Identify which cell holds the provided text, then report its (X, Y) central coordinate. 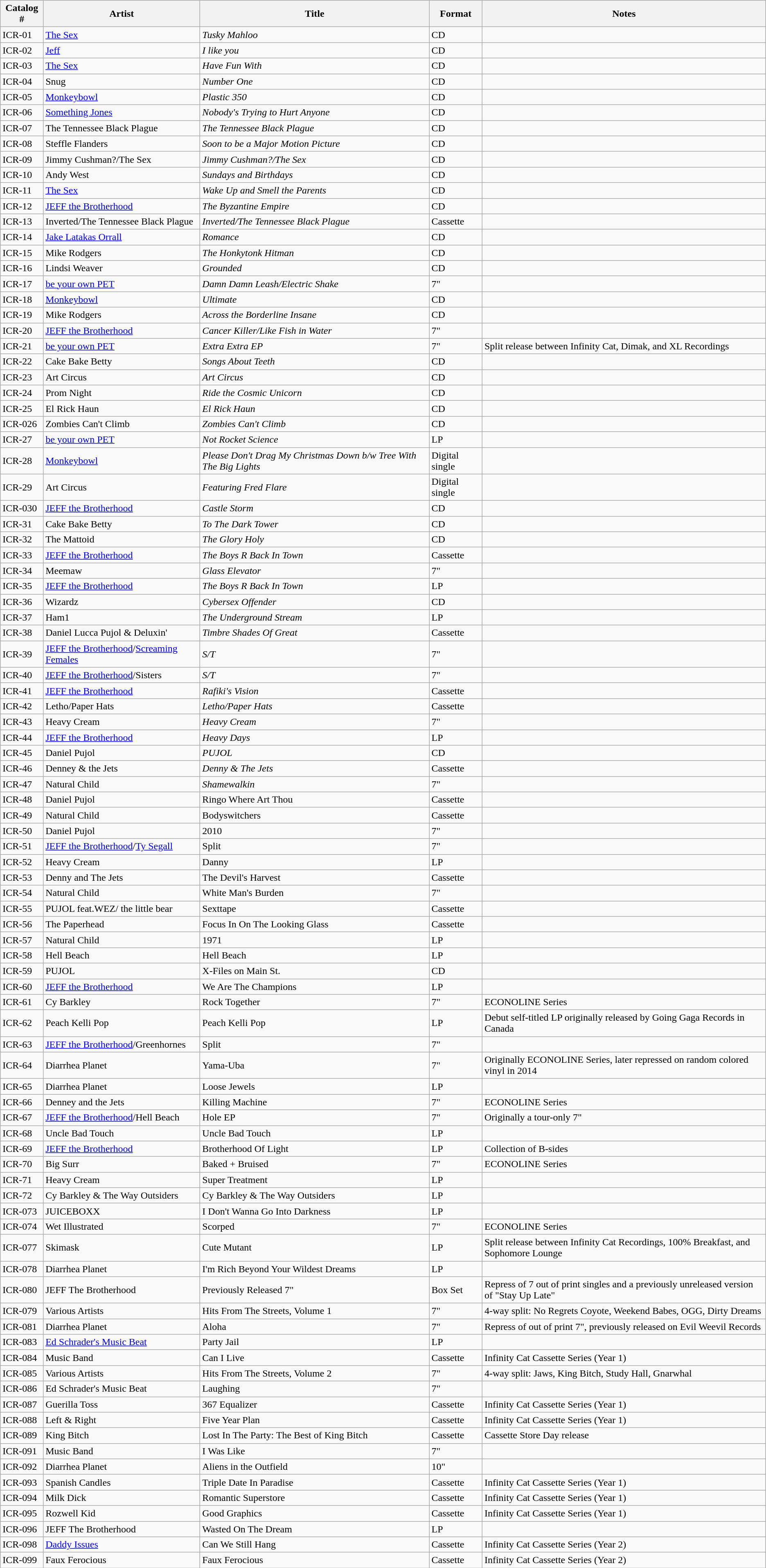
Title (315, 14)
ICR-65 (22, 1087)
Meemaw (122, 571)
ICR-15 (22, 253)
ICR-67 (22, 1118)
Triple Date In Paradise (315, 1482)
Previously Released 7" (315, 1290)
ICR-084 (22, 1358)
ICR-44 (22, 738)
White Man's Burden (315, 893)
367 Equalizer (315, 1404)
ICR-68 (22, 1133)
ICR-099 (22, 1560)
ICR-37 (22, 617)
Left & Right (122, 1420)
Debut self-titled LP originally released by Going Gaga Records in Canada (624, 1024)
ICR-086 (22, 1389)
Killing Machine (315, 1102)
ICR-083 (22, 1342)
ICR-46 (22, 769)
Glass Elevator (315, 571)
PUJOL feat.WEZ/ the little bear (122, 909)
ICR-57 (22, 940)
Box Set (456, 1290)
Notes (624, 14)
Big Surr (122, 1164)
Bodyswitchers (315, 815)
ICR-43 (22, 722)
Not Rocket Science (315, 439)
Brotherhood Of Light (315, 1149)
10" (456, 1467)
Baked + Bruised (315, 1164)
ICR-06 (22, 112)
ICR-58 (22, 955)
ICR-50 (22, 831)
Cassette Store Day release (624, 1435)
ICR-098 (22, 1545)
ICR-074 (22, 1226)
Daniel Lucca Pujol & Deluxin' (122, 633)
ICR-41 (22, 691)
ICR-72 (22, 1195)
ICR-69 (22, 1149)
Party Jail (315, 1342)
ICR-36 (22, 602)
ICR-64 (22, 1065)
Across the Borderline Insane (315, 315)
Grounded (315, 268)
Cute Mutant (315, 1248)
ICR-030 (22, 508)
Hits From The Streets, Volume 1 (315, 1311)
ICR-31 (22, 524)
Shamewalkin (315, 784)
JEFF the Brotherhood/Sisters (122, 675)
ICR-12 (22, 206)
ICR-51 (22, 846)
ICR-09 (22, 159)
Nobody's Trying to Hurt Anyone (315, 112)
ICR-55 (22, 909)
Lindsi Weaver (122, 268)
ICR-22 (22, 362)
Artist (122, 14)
Sundays and Birthdays (315, 175)
Milk Dick (122, 1498)
I'm Rich Beyond Your Wildest Dreams (315, 1269)
I like you (315, 50)
ICR-19 (22, 315)
Can We Still Hang (315, 1545)
Catalog # (22, 14)
Good Graphics (315, 1513)
Heavy Days (315, 738)
ICR-077 (22, 1248)
ICR-32 (22, 540)
ICR-48 (22, 800)
Cancer Killer/Like Fish in Water (315, 331)
Featuring Fred Flare (315, 488)
ICR-18 (22, 299)
The Byzantine Empire (315, 206)
Rozwell Kid (122, 1513)
Tusky Mahloo (315, 35)
ICR-38 (22, 633)
Rock Together (315, 1002)
ICR-62 (22, 1024)
ICR-091 (22, 1451)
Snug (122, 81)
The Underground Stream (315, 617)
ICR-21 (22, 346)
ICR-34 (22, 571)
Extra Extra EP (315, 346)
ICR-52 (22, 862)
Plastic 350 (315, 97)
ICR-27 (22, 439)
Super Treatment (315, 1180)
ICR-079 (22, 1311)
ICR-087 (22, 1404)
ICR-078 (22, 1269)
Format (456, 14)
Something Jones (122, 112)
JEFF the Brotherhood/Greenhornes (122, 1044)
ICR-085 (22, 1373)
Cy Barkley (122, 1002)
ICR-42 (22, 706)
ICR-71 (22, 1180)
ICR-08 (22, 144)
ICR-63 (22, 1044)
Daddy Issues (122, 1545)
Ringo Where Art Thou (315, 800)
I Don't Wanna Go Into Darkness (315, 1211)
Aliens in the Outfield (315, 1467)
2010 (315, 831)
We Are The Champions (315, 986)
Loose Jewels (315, 1087)
Denny & The Jets (315, 769)
Originally ECONOLINE Series, later repressed on random colored vinyl in 2014 (624, 1065)
Romantic Superstore (315, 1498)
Scorped (315, 1226)
ICR-16 (22, 268)
Andy West (122, 175)
ICR-14 (22, 237)
Wake Up and Smell the Parents (315, 190)
Songs About Teeth (315, 362)
ICR-24 (22, 393)
ICR-093 (22, 1482)
Can I Live (315, 1358)
Damn Damn Leash/Electric Shake (315, 284)
Wizardz (122, 602)
ICR-53 (22, 877)
Collection of B-sides (624, 1149)
Ride the Cosmic Unicorn (315, 393)
JUICEBOXX (122, 1211)
ICR-03 (22, 66)
Aloha (315, 1327)
Sexttape (315, 909)
The Devil's Harvest (315, 877)
ICR-092 (22, 1467)
ICR-080 (22, 1290)
Denney and the Jets (122, 1102)
JEFF the Brotherhood/Hell Beach (122, 1118)
Prom Night (122, 393)
Number One (315, 81)
ICR-23 (22, 377)
King Bitch (122, 1435)
The Paperhead (122, 924)
Lost In The Party: The Best of King Bitch (315, 1435)
The Honkytonk Hitman (315, 253)
Ultimate (315, 299)
ICR-10 (22, 175)
Split release between Infinity Cat Recordings, 100% Breakfast, and Sophomore Lounge (624, 1248)
Denney & the Jets (122, 769)
Jeff (122, 50)
The Mattoid (122, 540)
X-Files on Main St. (315, 971)
ICR-17 (22, 284)
ICR-05 (22, 97)
4-way split: No Regrets Coyote, Weekend Babes, OGG, Dirty Dreams (624, 1311)
Cybersex Offender (315, 602)
Spanish Candles (122, 1482)
ICR-04 (22, 81)
ICR-096 (22, 1529)
The Glory Holy (315, 540)
ICR-40 (22, 675)
ICR-089 (22, 1435)
Steffle Flanders (122, 144)
ICR-081 (22, 1327)
Have Fun With (315, 66)
Timbre Shades Of Great (315, 633)
ICR-11 (22, 190)
ICR-01 (22, 35)
Five Year Plan (315, 1420)
Repress of out of print 7", previously released on Evil Weevil Records (624, 1327)
Danny (315, 862)
ICR-66 (22, 1102)
I Was Like (315, 1451)
ICR-07 (22, 128)
ICR-47 (22, 784)
Guerilla Toss (122, 1404)
Hole EP (315, 1118)
Denny and The Jets (122, 877)
4-way split: Jaws, King Bitch, Study Hall, Gnarwhal (624, 1373)
Soon to be a Major Motion Picture (315, 144)
ICR-54 (22, 893)
ICR-45 (22, 753)
JEFF the Brotherhood/Screaming Females (122, 654)
Laughing (315, 1389)
ICR-70 (22, 1164)
Originally a tour-only 7" (624, 1118)
ICR-60 (22, 986)
ICR-02 (22, 50)
ICR-088 (22, 1420)
ICR-59 (22, 971)
ICR-29 (22, 488)
Rafiki's Vision (315, 691)
ICR-073 (22, 1211)
ICR-28 (22, 461)
Wet Illustrated (122, 1226)
ICR-095 (22, 1513)
Hits From The Streets, Volume 2 (315, 1373)
1971 (315, 940)
ICR-13 (22, 222)
Yama-Uba (315, 1065)
Skimask (122, 1248)
ICR-094 (22, 1498)
Wasted On The Dream (315, 1529)
Please Don't Drag My Christmas Down b/w Tree With The Big Lights (315, 461)
Repress of 7 out of print singles and a previously unreleased version of "Stay Up Late" (624, 1290)
ICR-33 (22, 555)
ICR-25 (22, 408)
Focus In On The Looking Glass (315, 924)
ICR-35 (22, 586)
Ham1 (122, 617)
ICR-026 (22, 424)
ICR-39 (22, 654)
ICR-56 (22, 924)
ICR-61 (22, 1002)
Split release between Infinity Cat, Dimak, and XL Recordings (624, 346)
JEFF the Brotherhood/Ty Segall (122, 846)
To The Dark Tower (315, 524)
Castle Storm (315, 508)
Jake Latakas Orrall (122, 237)
ICR-49 (22, 815)
Romance (315, 237)
ICR-20 (22, 331)
